From the cell containing the given text, extract its center point as [x, y] coordinate. 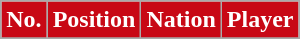
Position [94, 20]
Player [260, 20]
No. [24, 20]
Nation [181, 20]
